Determine the [X, Y] coordinate at the center of the cell enclosing the given text.  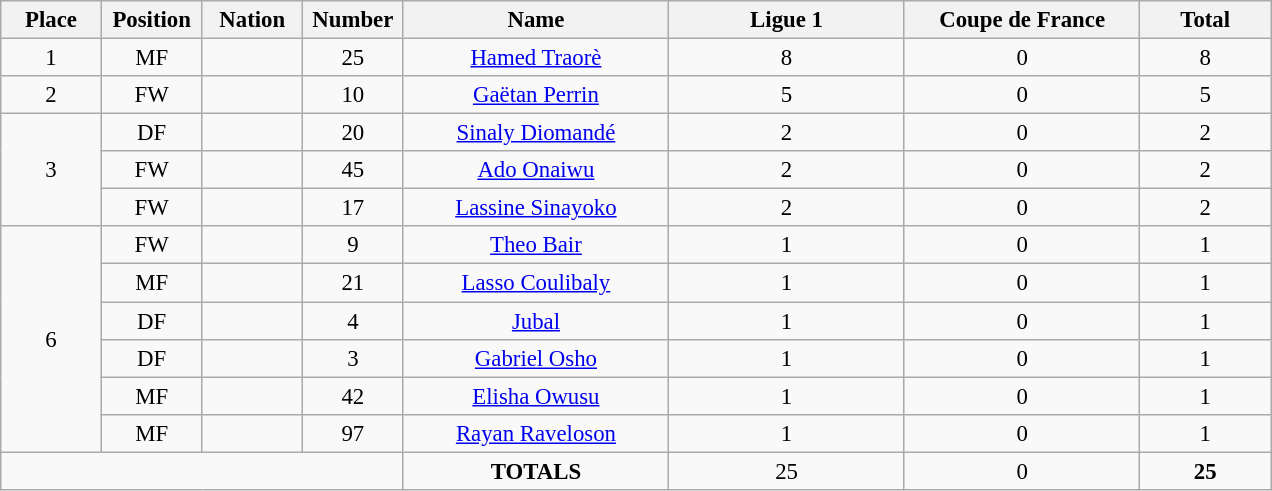
Position [152, 20]
4 [354, 321]
Lasso Coulibaly [536, 283]
10 [354, 95]
Number [354, 20]
20 [354, 133]
Total [1206, 20]
Elisha Owusu [536, 396]
42 [354, 396]
Gabriel Osho [536, 358]
97 [354, 433]
6 [52, 339]
Gaëtan Perrin [536, 95]
Ado Onaiwu [536, 170]
Coupe de France [1022, 20]
TOTALS [536, 471]
Hamed Traorè [536, 58]
Ligue 1 [787, 20]
Theo Bair [536, 245]
Nation [252, 20]
Name [536, 20]
Sinaly Diomandé [536, 133]
17 [354, 208]
21 [354, 283]
9 [354, 245]
Rayan Raveloson [536, 433]
Jubal [536, 321]
45 [354, 170]
Place [52, 20]
Lassine Sinayoko [536, 208]
